From the cell containing the given text, extract its center point as (x, y) coordinate. 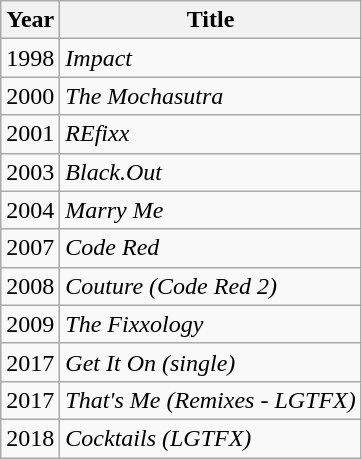
Year (30, 20)
Black.Out (210, 172)
The Mochasutra (210, 96)
REfixx (210, 134)
Marry Me (210, 210)
2008 (30, 286)
2007 (30, 248)
Get It On (single) (210, 362)
Code Red (210, 248)
Impact (210, 58)
2003 (30, 172)
1998 (30, 58)
2018 (30, 438)
2009 (30, 324)
Couture (Code Red 2) (210, 286)
2004 (30, 210)
Cocktails (LGTFX) (210, 438)
2001 (30, 134)
2000 (30, 96)
That's Me (Remixes - LGTFX) (210, 400)
Title (210, 20)
The Fixxology (210, 324)
